From the cell containing the given text, extract its center point as [X, Y] coordinate. 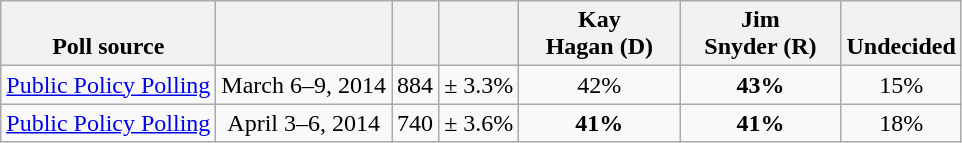
18% [901, 123]
Undecided [901, 34]
± 3.3% [479, 85]
42% [600, 85]
15% [901, 85]
740 [416, 123]
KayHagan (D) [600, 34]
April 3–6, 2014 [304, 123]
JimSnyder (R) [760, 34]
± 3.6% [479, 123]
884 [416, 85]
March 6–9, 2014 [304, 85]
43% [760, 85]
Poll source [108, 34]
